Provide the [X, Y] coordinate of the cell's center where the given text is located.  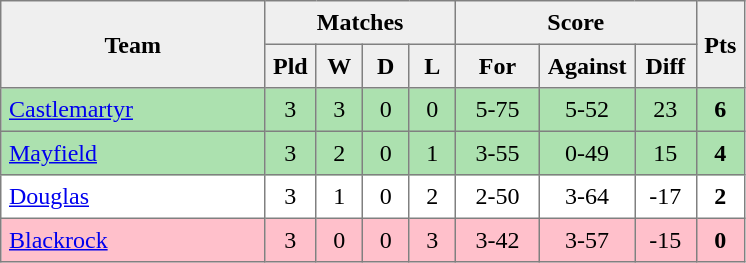
-17 [666, 197]
0-49 [586, 153]
L [432, 66]
23 [666, 110]
15 [666, 153]
3-57 [586, 240]
Score [576, 23]
W [339, 66]
Pld [290, 66]
Castlemartyr [133, 110]
5-75 [497, 110]
3-55 [497, 153]
For [497, 66]
Team [133, 44]
2-50 [497, 197]
3-64 [586, 197]
Diff [666, 66]
Pts [720, 44]
Mayfield [133, 153]
D [385, 66]
5-52 [586, 110]
Matches [360, 23]
3-42 [497, 240]
Blackrock [133, 240]
Douglas [133, 197]
6 [720, 110]
Against [586, 66]
4 [720, 153]
-15 [666, 240]
